Provide the (x, y) coordinate of the cell's center where the given text is located.  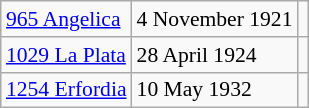
1254 Erfordia (66, 90)
965 Angelica (66, 19)
10 May 1932 (215, 90)
28 April 1924 (215, 54)
1029 La Plata (66, 54)
4 November 1921 (215, 19)
